Pinpoint the cell where the given text exists, returning its [X, Y] midpoint coordinate. 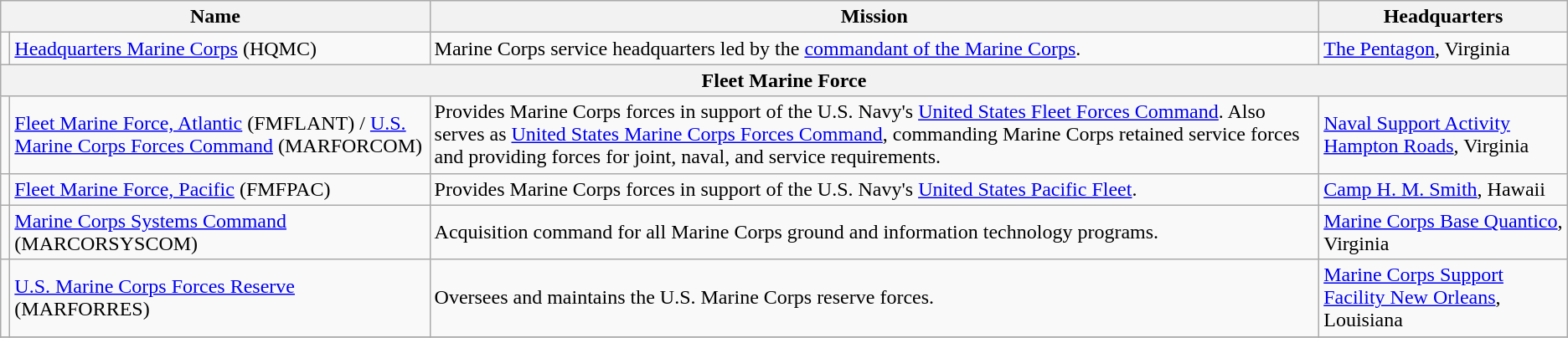
Fleet Marine Force, Pacific (FMFPAC) [219, 189]
Headquarters Marine Corps (HQMC) [219, 49]
Provides Marine Corps forces in support of the U.S. Navy's United States Pacific Fleet. [874, 189]
Marine Corps Base Quantico, Virginia [1444, 233]
The Pentagon, Virginia [1444, 49]
Headquarters [1444, 17]
Name [215, 17]
Fleet Marine Force, Atlantic (FMFLANT) / U.S. Marine Corps Forces Command (MARFORCOM) [219, 135]
U.S. Marine Corps Forces Reserve (MARFORRES) [219, 298]
Marine Corps Support Facility New Orleans, Louisiana [1444, 298]
Marine Corps service headquarters led by the commandant of the Marine Corps. [874, 49]
Acquisition command for all Marine Corps ground and information technology programs. [874, 233]
Fleet Marine Force [784, 80]
Oversees and maintains the U.S. Marine Corps reserve forces. [874, 298]
Marine Corps Systems Command (MARCORSYSCOM) [219, 233]
Naval Support Activity Hampton Roads, Virginia [1444, 135]
Mission [874, 17]
Camp H. M. Smith, Hawaii [1444, 189]
